Extract the [X, Y] coordinate from the center of the cell holding the provided text.  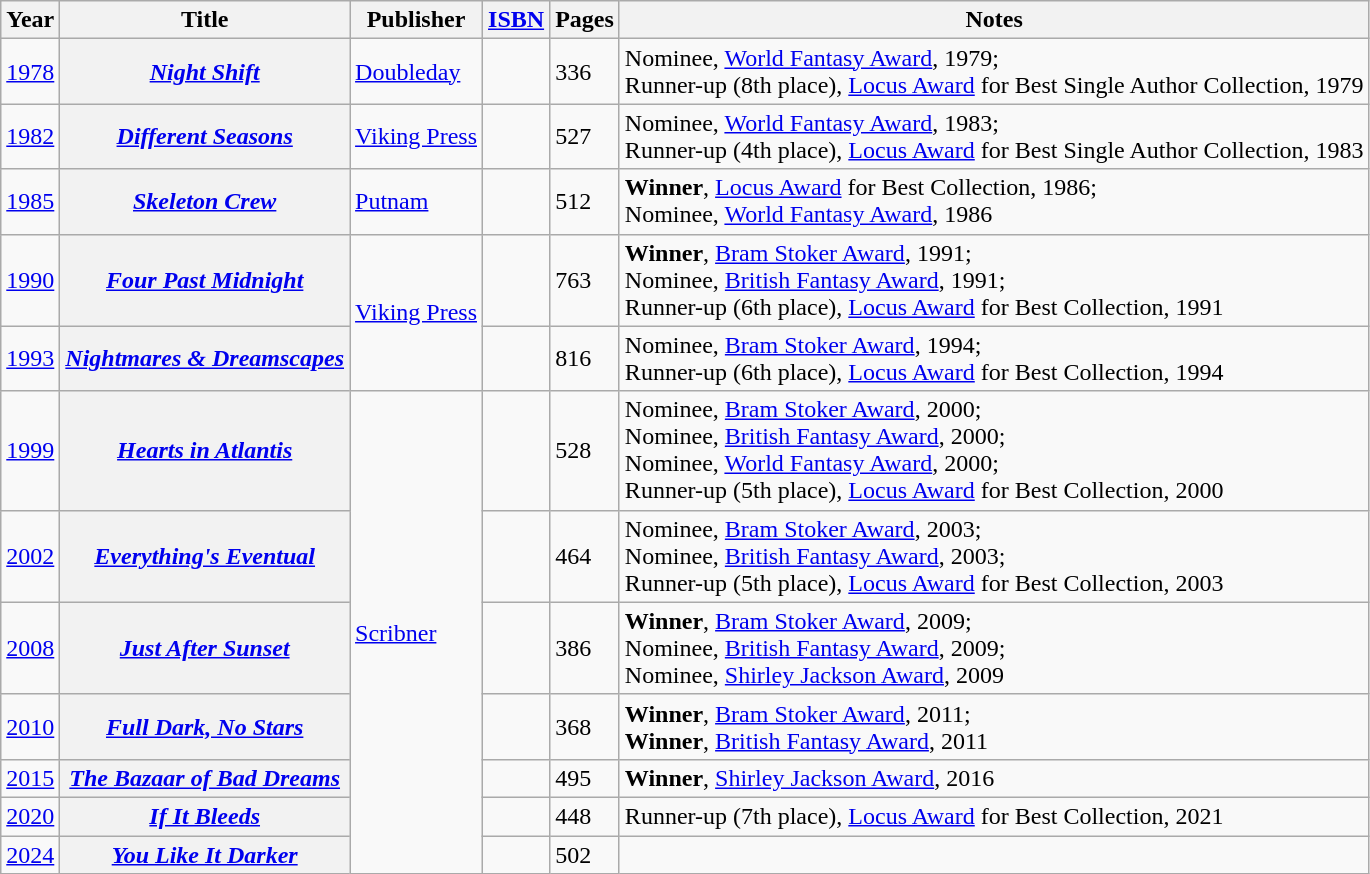
You Like It Darker [205, 855]
2024 [30, 855]
527 [585, 136]
Four Past Midnight [205, 280]
1990 [30, 280]
528 [585, 450]
512 [585, 202]
Winner, Shirley Jackson Award, 2016 [994, 778]
Just After Sunset [205, 648]
If It Bleeds [205, 816]
Nominee, World Fantasy Award, 1979;Runner-up (8th place), Locus Award for Best Single Author Collection, 1979 [994, 72]
Full Dark, No Stars [205, 726]
336 [585, 72]
Nominee, Bram Stoker Award, 2003;Nominee, British Fantasy Award, 2003;Runner-up (5th place), Locus Award for Best Collection, 2003 [994, 556]
2015 [30, 778]
Everything's Eventual [205, 556]
Winner, Bram Stoker Award, 1991;Nominee, British Fantasy Award, 1991;Runner-up (6th place), Locus Award for Best Collection, 1991 [994, 280]
2002 [30, 556]
Year [30, 20]
2020 [30, 816]
Pages [585, 20]
Nominee, World Fantasy Award, 1983;Runner-up (4th place), Locus Award for Best Single Author Collection, 1983 [994, 136]
464 [585, 556]
1993 [30, 358]
2010 [30, 726]
Winner, Locus Award for Best Collection, 1986;Nominee, World Fantasy Award, 1986 [994, 202]
816 [585, 358]
The Bazaar of Bad Dreams [205, 778]
Runner-up (7th place), Locus Award for Best Collection, 2021 [994, 816]
Winner, Bram Stoker Award, 2009;Nominee, British Fantasy Award, 2009;Nominee, Shirley Jackson Award, 2009 [994, 648]
Winner, Bram Stoker Award, 2011;Winner, British Fantasy Award, 2011 [994, 726]
Doubleday [416, 72]
495 [585, 778]
1978 [30, 72]
Skeleton Crew [205, 202]
Hearts in Atlantis [205, 450]
448 [585, 816]
368 [585, 726]
Title [205, 20]
ISBN [516, 20]
Notes [994, 20]
Nominee, Bram Stoker Award, 1994;Runner-up (6th place), Locus Award for Best Collection, 1994 [994, 358]
Scribner [416, 632]
Night Shift [205, 72]
502 [585, 855]
763 [585, 280]
Putnam [416, 202]
1999 [30, 450]
1982 [30, 136]
386 [585, 648]
Publisher [416, 20]
1985 [30, 202]
2008 [30, 648]
Different Seasons [205, 136]
Nightmares & Dreamscapes [205, 358]
